Capture the cell that displays the provided text and extract its (x, y) central coordinate. 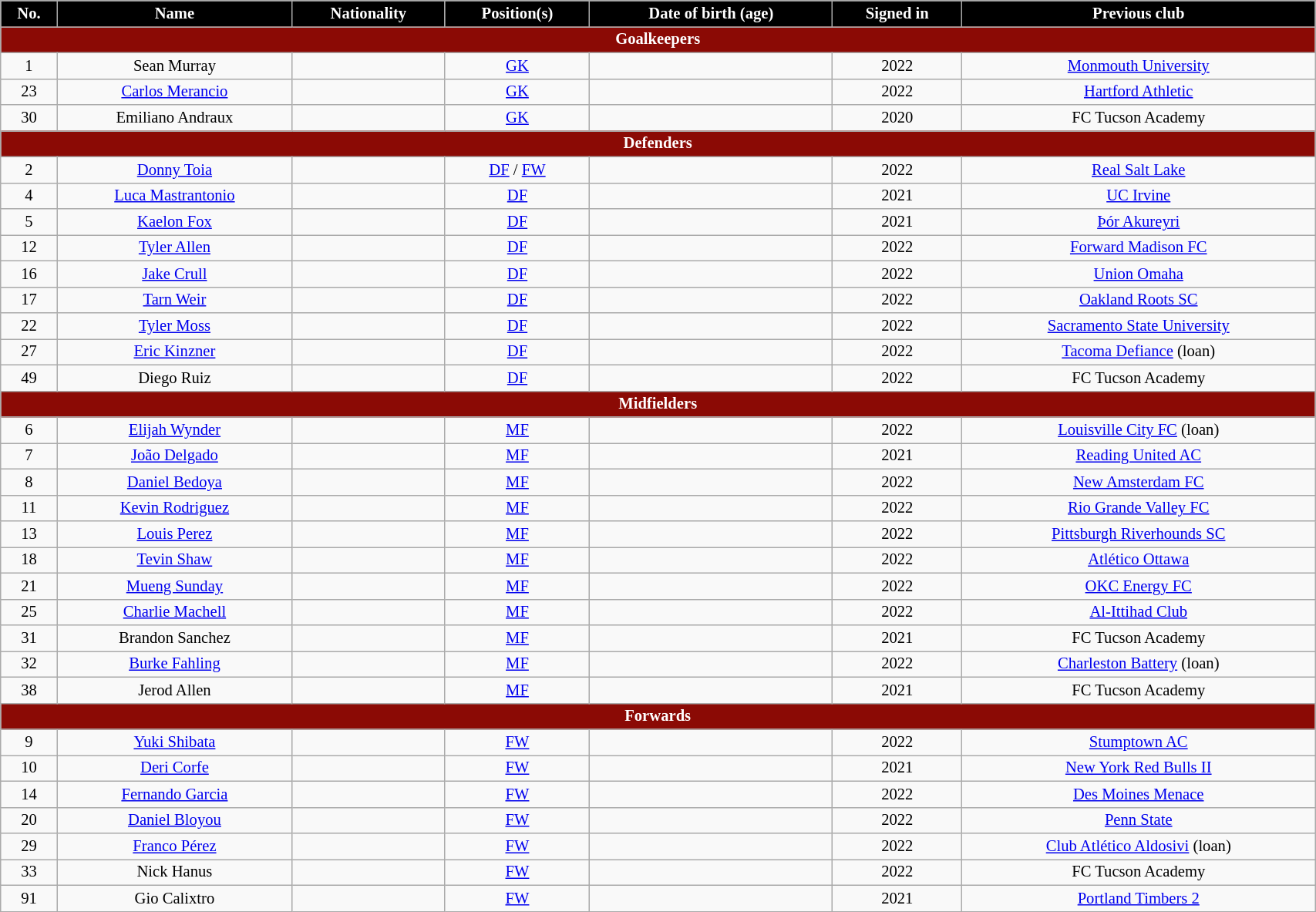
14 (29, 794)
49 (29, 378)
1 (29, 66)
Þór Akureyri (1139, 221)
No. (29, 13)
Nick Hanus (174, 872)
6 (29, 429)
Brandon Sanchez (174, 638)
33 (29, 872)
Louisville City FC (loan) (1139, 429)
Name (174, 13)
Elijah Wynder (174, 429)
2020 (897, 118)
Goalkeepers (658, 39)
2 (29, 170)
Club Atlético Aldosivi (loan) (1139, 846)
Eric Kinzner (174, 352)
9 (29, 742)
16 (29, 274)
Union Omaha (1139, 274)
Tyler Moss (174, 326)
Signed in (897, 13)
Diego Ruiz (174, 378)
UC Irvine (1139, 196)
João Delgado (174, 456)
Nationality (369, 13)
Luca Mastrantonio (174, 196)
91 (29, 898)
17 (29, 300)
27 (29, 352)
4 (29, 196)
Tevin Shaw (174, 560)
Louis Perez (174, 534)
Tacoma Defiance (loan) (1139, 352)
Real Salt Lake (1139, 170)
Jake Crull (174, 274)
Burke Fahling (174, 664)
Emiliano Andraux (174, 118)
8 (29, 482)
10 (29, 768)
38 (29, 690)
11 (29, 508)
Rio Grande Valley FC (1139, 508)
Daniel Bedoya (174, 482)
New York Red Bulls II (1139, 768)
21 (29, 586)
20 (29, 820)
18 (29, 560)
Position(s) (517, 13)
Monmouth University (1139, 66)
Carlos Merancio (174, 92)
Tarn Weir (174, 300)
Date of birth (age) (711, 13)
Fernando Garcia (174, 794)
Penn State (1139, 820)
Forward Madison FC (1139, 247)
Previous club (1139, 13)
Reading United AC (1139, 456)
31 (29, 638)
Kaelon Fox (174, 221)
Sacramento State University (1139, 326)
Charlie Machell (174, 612)
Midfielders (658, 404)
Tyler Allen (174, 247)
Donny Toia (174, 170)
Charleston Battery (loan) (1139, 664)
Franco Pérez (174, 846)
Yuki Shibata (174, 742)
5 (29, 221)
25 (29, 612)
Pittsburgh Riverhounds SC (1139, 534)
Gio Calixtro (174, 898)
7 (29, 456)
Al-Ittihad Club (1139, 612)
Kevin Rodriguez (174, 508)
Mueng Sunday (174, 586)
Atlético Ottawa (1139, 560)
32 (29, 664)
30 (29, 118)
Hartford Athletic (1139, 92)
Stumptown AC (1139, 742)
13 (29, 534)
OKC Energy FC (1139, 586)
12 (29, 247)
Forwards (658, 716)
Defenders (658, 143)
Jerod Allen (174, 690)
29 (29, 846)
Des Moines Menace (1139, 794)
22 (29, 326)
Daniel Bloyou (174, 820)
Portland Timbers 2 (1139, 898)
Sean Murray (174, 66)
Deri Corfe (174, 768)
Oakland Roots SC (1139, 300)
New Amsterdam FC (1139, 482)
23 (29, 92)
DF / FW (517, 170)
